Find where the given text appears and provide that cell's center as [x, y] coordinate. 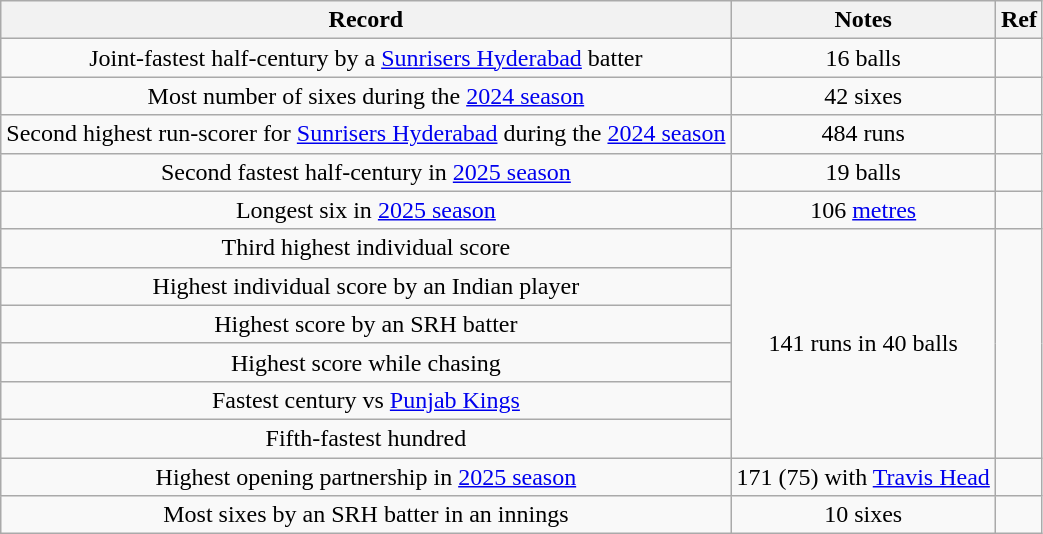
Highest opening partnership in 2025 season [366, 477]
Second fastest half-century in 2025 season [366, 172]
Highest individual score by an Indian player [366, 286]
Second highest run-scorer for Sunrisers Hyderabad during the 2024 season [366, 134]
16 balls [863, 58]
Record [366, 20]
171 (75) with Travis Head [863, 477]
Fastest century vs Punjab Kings [366, 400]
141 runs in 40 balls [863, 343]
Longest six in 2025 season [366, 210]
Highest score while chasing [366, 362]
Notes [863, 20]
Ref [1018, 20]
Highest score by an SRH batter [366, 324]
Third highest individual score [366, 248]
42 sixes [863, 96]
10 sixes [863, 515]
106 metres [863, 210]
Joint-fastest half-century by a Sunrisers Hyderabad batter [366, 58]
Most number of sixes during the 2024 season [366, 96]
19 balls [863, 172]
484 runs [863, 134]
Fifth-fastest hundred [366, 438]
Most sixes by an SRH batter in an innings [366, 515]
